Extract the [X, Y] coordinate from the center of the cell holding the provided text.  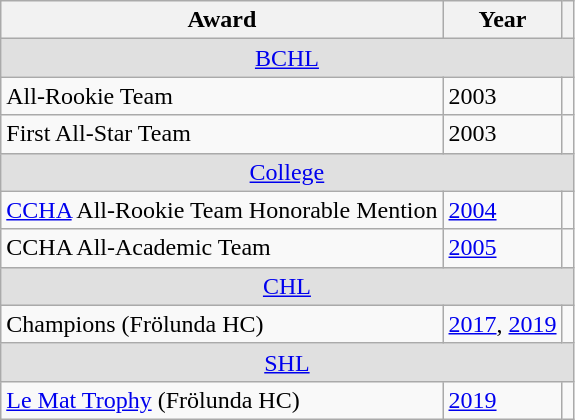
CCHA All-Rookie Team Honorable Mention [222, 210]
All-Rookie Team [222, 96]
2004 [502, 210]
First All-Star Team [222, 134]
CHL [287, 286]
2019 [502, 400]
College [287, 172]
SHL [287, 362]
2017, 2019 [502, 324]
Award [222, 20]
BCHL [287, 58]
CCHA All-Academic Team [222, 248]
2005 [502, 248]
Year [502, 20]
Champions (Frölunda HC) [222, 324]
Le Mat Trophy (Frölunda HC) [222, 400]
